From the cell containing the given text, extract its center point as (x, y) coordinate. 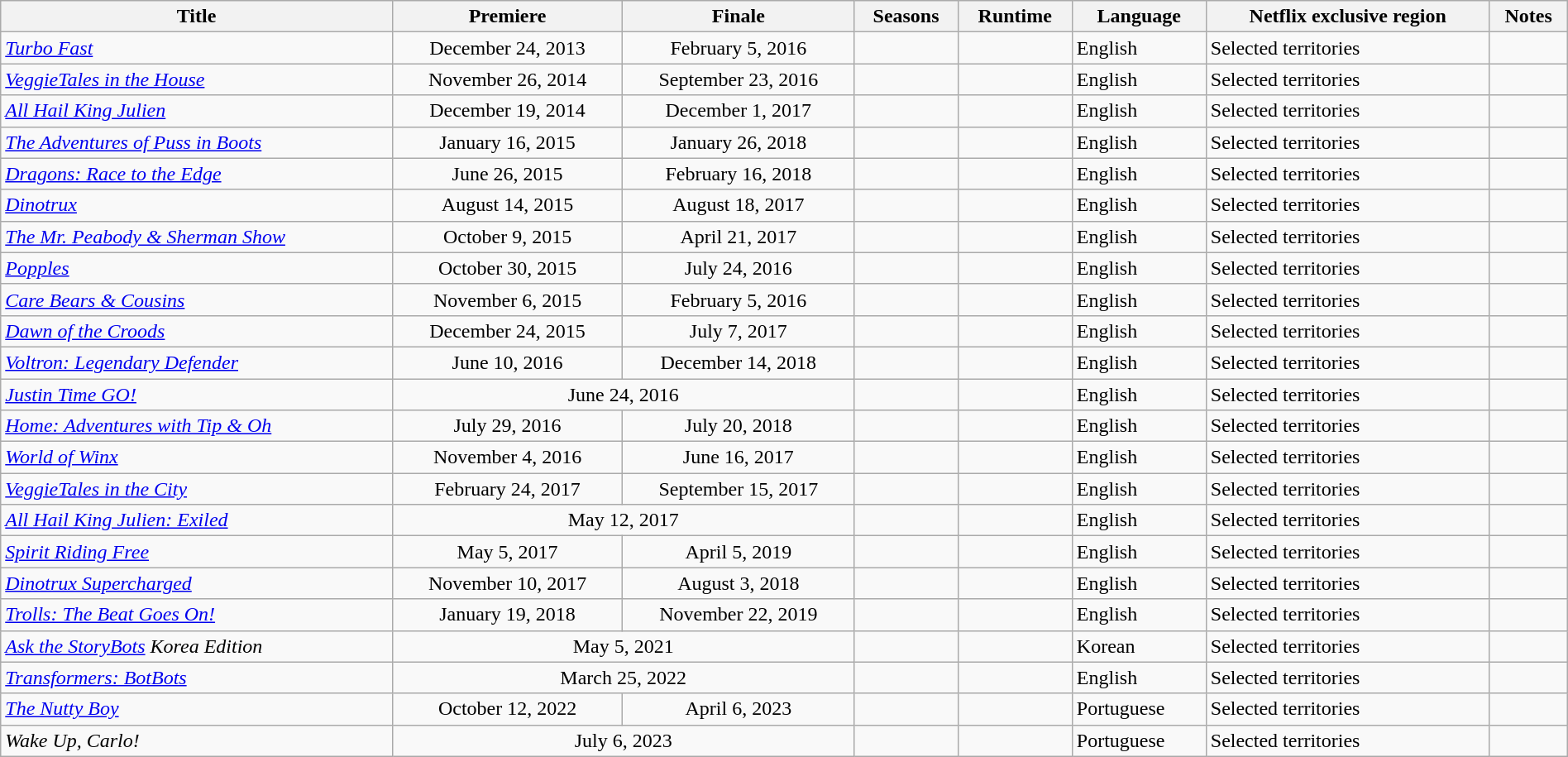
July 20, 2018 (739, 426)
Language (1139, 17)
Home: Adventures with Tip & Oh (197, 426)
May 12, 2017 (624, 520)
July 6, 2023 (624, 740)
November 10, 2017 (507, 583)
December 1, 2017 (739, 111)
Dragons: Race to the Edge (197, 174)
May 5, 2017 (507, 552)
September 15, 2017 (739, 489)
November 26, 2014 (507, 79)
December 19, 2014 (507, 111)
January 16, 2015 (507, 142)
Finale (739, 17)
Netflix exclusive region (1348, 17)
July 24, 2016 (739, 268)
June 26, 2015 (507, 174)
Korean (1139, 646)
April 5, 2019 (739, 552)
Transformers: BotBots (197, 678)
January 19, 2018 (507, 615)
April 21, 2017 (739, 237)
December 24, 2013 (507, 48)
The Mr. Peabody & Sherman Show (197, 237)
All Hail King Julien (197, 111)
Popples (197, 268)
Dinotrux Supercharged (197, 583)
Premiere (507, 17)
Wake Up, Carlo! (197, 740)
August 3, 2018 (739, 583)
October 9, 2015 (507, 237)
September 23, 2016 (739, 79)
July 29, 2016 (507, 426)
Voltron: Legendary Defender (197, 362)
December 24, 2015 (507, 331)
Dawn of the Croods (197, 331)
Notes (1528, 17)
July 7, 2017 (739, 331)
January 26, 2018 (739, 142)
Ask the StoryBots Korea Edition (197, 646)
The Nutty Boy (197, 709)
May 5, 2021 (624, 646)
November 4, 2016 (507, 458)
February 24, 2017 (507, 489)
All Hail King Julien: Exiled (197, 520)
March 25, 2022 (624, 678)
October 12, 2022 (507, 709)
June 10, 2016 (507, 362)
November 22, 2019 (739, 615)
August 18, 2017 (739, 205)
October 30, 2015 (507, 268)
Spirit Riding Free (197, 552)
VeggieTales in the City (197, 489)
June 16, 2017 (739, 458)
Dinotrux (197, 205)
Runtime (1015, 17)
Title (197, 17)
The Adventures of Puss in Boots (197, 142)
Turbo Fast (197, 48)
World of Winx (197, 458)
April 6, 2023 (739, 709)
Trolls: The Beat Goes On! (197, 615)
February 16, 2018 (739, 174)
VeggieTales in the House (197, 79)
Care Bears & Cousins (197, 299)
December 14, 2018 (739, 362)
August 14, 2015 (507, 205)
Justin Time GO! (197, 395)
Seasons (906, 17)
November 6, 2015 (507, 299)
June 24, 2016 (624, 395)
